Identify which cell holds the provided text, then report its [x, y] central coordinate. 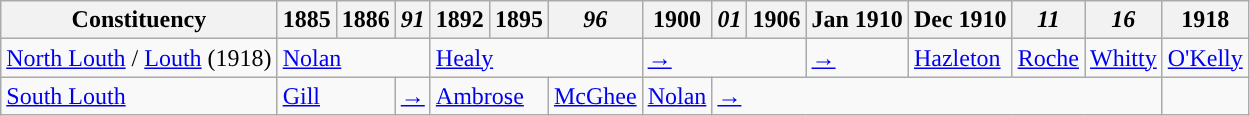
Roche [1048, 58]
Dec 1910 [960, 20]
Jan 1910 [857, 20]
McGhee [595, 96]
1895 [518, 20]
1918 [1205, 20]
1886 [366, 20]
Hazleton [960, 58]
South Louth [139, 96]
Constituency [139, 20]
Ambrose [489, 96]
11 [1048, 20]
96 [595, 20]
16 [1123, 20]
Whitty [1123, 58]
91 [412, 20]
Gill [336, 96]
1892 [460, 20]
Healy [536, 58]
1900 [677, 20]
O'Kelly [1205, 58]
01 [730, 20]
North Louth / Louth (1918) [139, 58]
1885 [306, 20]
1906 [776, 20]
